Provide the [X, Y] coordinate of the cell's center where the given text is located.  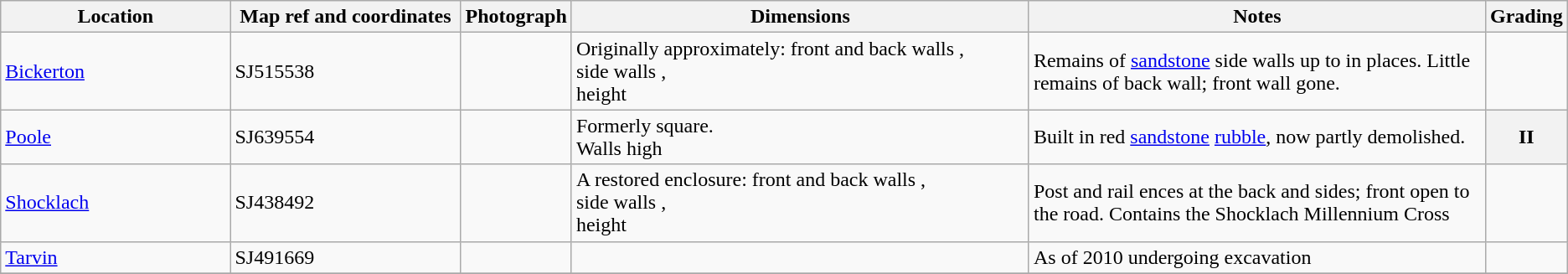
Photograph [516, 17]
SJ491669 [345, 257]
Shocklach [116, 203]
Location [116, 17]
As of 2010 undergoing excavation [1256, 257]
SJ438492 [345, 203]
Remains of sandstone side walls up to in places. Little remains of back wall; front wall gone. [1256, 71]
SJ639554 [345, 137]
Poole [116, 137]
Built in red sandstone rubble, now partly demolished. [1256, 137]
SJ515538 [345, 71]
A restored enclosure: front and back walls ,side walls ,height [800, 203]
II [1526, 137]
Map ref and coordinates [345, 17]
Formerly square.Walls high [800, 137]
Grading [1526, 17]
Originally approximately: front and back walls ,side walls ,height [800, 71]
Notes [1256, 17]
Bickerton [116, 71]
Post and rail ences at the back and sides; front open to the road. Contains the Shocklach Millennium Cross [1256, 203]
Tarvin [116, 257]
Dimensions [800, 17]
